Find where the given text appears and provide that cell's center as [X, Y] coordinate. 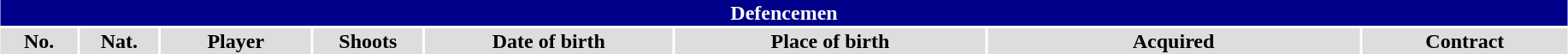
Nat. [120, 41]
Defencemen [783, 13]
Shoots [368, 41]
Date of birth [549, 41]
Contract [1465, 41]
Place of birth [830, 41]
Acquired [1173, 41]
Player [236, 41]
No. [39, 41]
